Scan for the cell matching the given text and deliver its [x, y] coordinate at center. 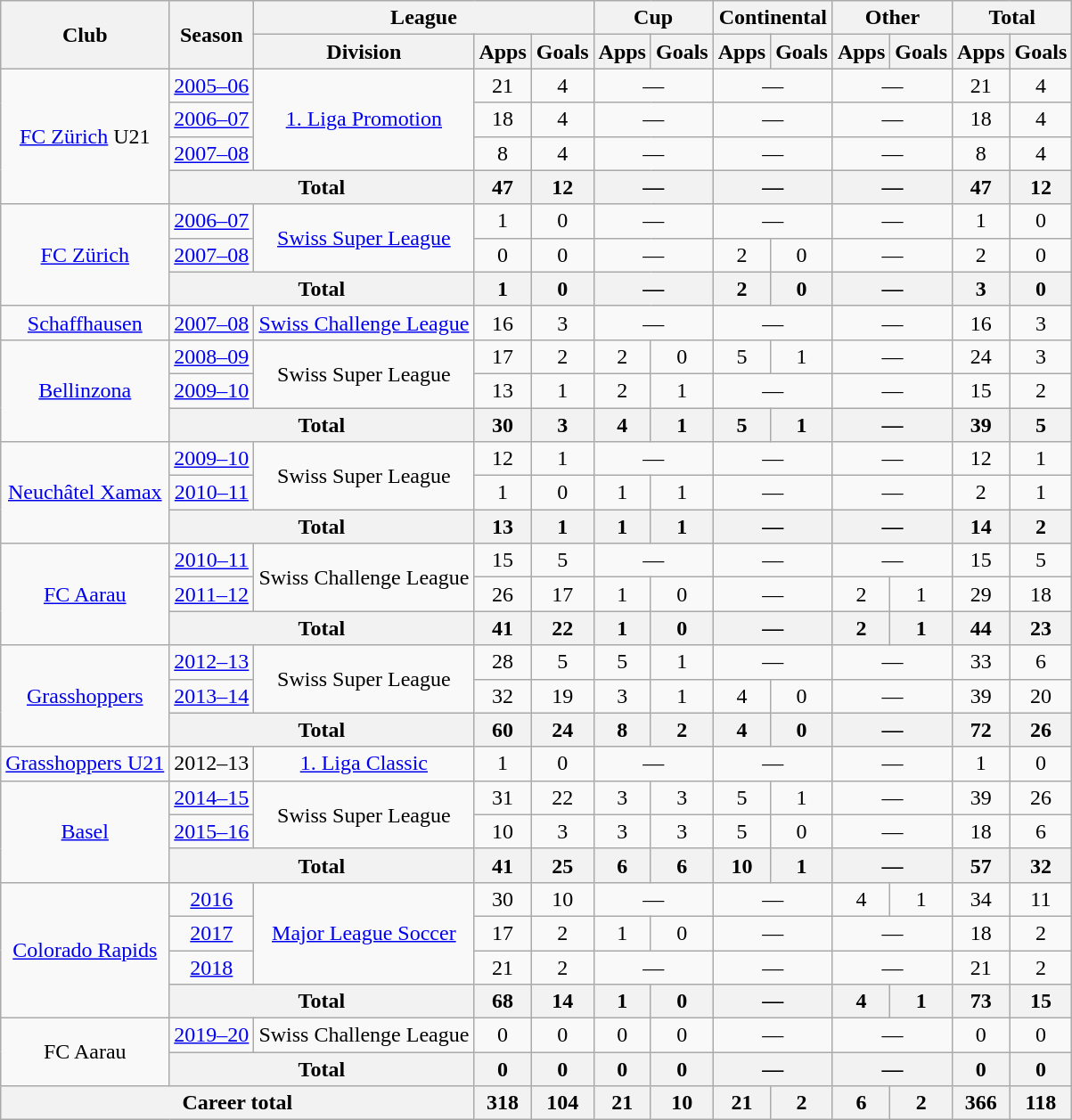
FC Zürich U21 [86, 136]
Season [212, 35]
68 [503, 1001]
11 [1041, 899]
104 [562, 1103]
29 [981, 594]
1. Liga Promotion [364, 119]
2015–16 [212, 831]
Continental [773, 18]
318 [503, 1103]
33 [981, 662]
2011–12 [212, 594]
34 [981, 899]
73 [981, 1001]
Grasshoppers U21 [86, 764]
Career total [237, 1103]
Cup [653, 18]
31 [503, 797]
Schaffhausen [86, 323]
Colorado Rapids [86, 950]
Club [86, 35]
2018 [212, 967]
2005–06 [212, 86]
Major League Soccer [364, 933]
2008–09 [212, 356]
Other [892, 18]
2013–14 [212, 696]
2017 [212, 933]
57 [981, 865]
1. Liga Classic [364, 764]
366 [981, 1103]
Division [364, 52]
Bellinzona [86, 390]
23 [1041, 628]
118 [1041, 1103]
Grasshoppers [86, 696]
2016 [212, 899]
60 [503, 730]
44 [981, 628]
28 [503, 662]
20 [1041, 696]
Basel [86, 831]
19 [562, 696]
League [424, 18]
25 [562, 865]
FC Zürich [86, 255]
2014–15 [212, 797]
72 [981, 730]
Neuchâtel Xamax [86, 493]
2019–20 [212, 1035]
